Provide the [X, Y] coordinate of the cell's center where the given text is located.  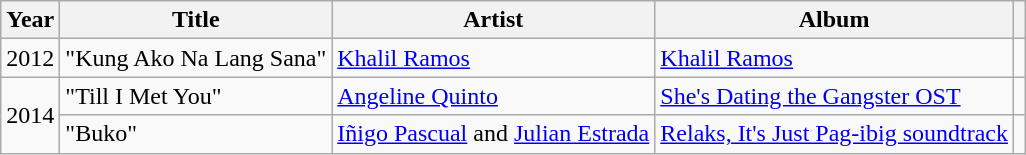
"Buko" [196, 134]
Angeline Quinto [494, 96]
Relaks, It's Just Pag-ibig soundtrack [834, 134]
2014 [30, 115]
Artist [494, 20]
2012 [30, 58]
Album [834, 20]
"Kung Ako Na Lang Sana" [196, 58]
Year [30, 20]
She's Dating the Gangster OST [834, 96]
Iñigo Pascual and Julian Estrada [494, 134]
Title [196, 20]
"Till I Met You" [196, 96]
